Return (X, Y) of the center of cell containing provided text 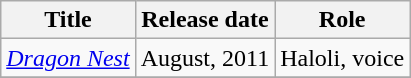
Role (342, 20)
Release date (205, 20)
Dragon Nest (68, 58)
Haloli, voice (342, 58)
August, 2011 (205, 58)
Title (68, 20)
